Detect which cell encompasses the target text, then output its (x, y) center coordinate. 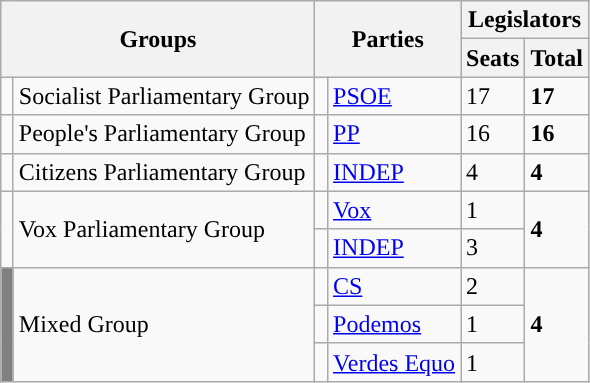
Legislators (525, 20)
Vox Parliamentary Group (164, 229)
Citizens Parliamentary Group (164, 172)
Total (557, 58)
PSOE (394, 96)
Podemos (394, 324)
PP (394, 134)
Groups (158, 39)
3 (493, 248)
Mixed Group (164, 324)
2 (493, 286)
Seats (493, 58)
Verdes Equo (394, 362)
Parties (388, 39)
Vox (394, 210)
People's Parliamentary Group (164, 134)
CS (394, 286)
Socialist Parliamentary Group (164, 96)
